Search for the cell housing the specified text and yield its [X, Y] center coordinate. 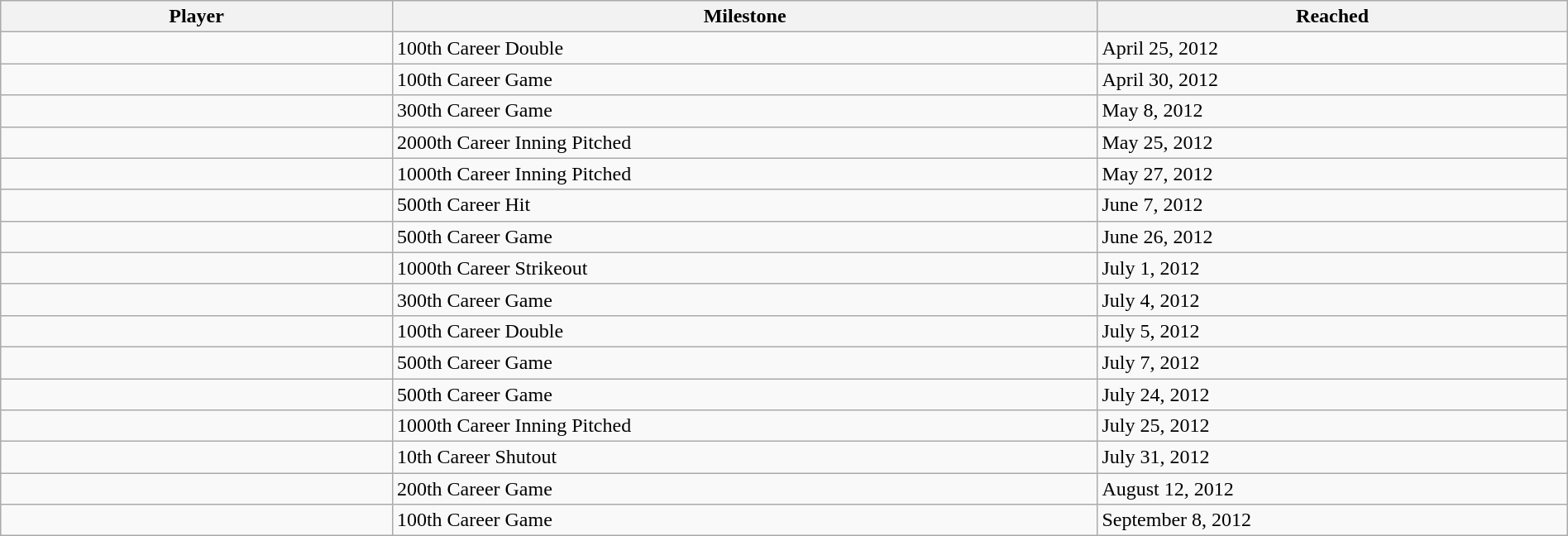
April 30, 2012 [1332, 79]
July 4, 2012 [1332, 299]
10th Career Shutout [744, 457]
Milestone [744, 17]
May 27, 2012 [1332, 174]
May 8, 2012 [1332, 111]
July 5, 2012 [1332, 331]
June 7, 2012 [1332, 205]
July 31, 2012 [1332, 457]
August 12, 2012 [1332, 489]
200th Career Game [744, 489]
September 8, 2012 [1332, 520]
Reached [1332, 17]
July 25, 2012 [1332, 426]
Player [197, 17]
500th Career Hit [744, 205]
1000th Career Strikeout [744, 268]
2000th Career Inning Pitched [744, 142]
April 25, 2012 [1332, 48]
July 1, 2012 [1332, 268]
June 26, 2012 [1332, 237]
May 25, 2012 [1332, 142]
July 7, 2012 [1332, 362]
July 24, 2012 [1332, 395]
